Scan for the cell matching the given text and deliver its (X, Y) coordinate at center. 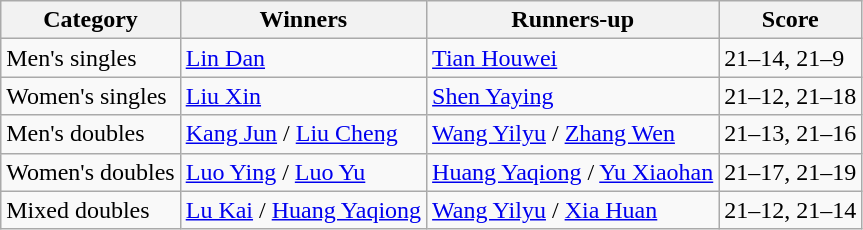
21–13, 21–16 (790, 134)
21–14, 21–9 (790, 58)
21–12, 21–18 (790, 96)
Mixed doubles (90, 210)
Men's singles (90, 58)
Kang Jun / Liu Cheng (303, 134)
Shen Yaying (573, 96)
Men's doubles (90, 134)
Wang Yilyu / Xia Huan (573, 210)
Wang Yilyu / Zhang Wen (573, 134)
Women's doubles (90, 172)
21–12, 21–14 (790, 210)
Runners-up (573, 20)
Liu Xin (303, 96)
Score (790, 20)
Category (90, 20)
Huang Yaqiong / Yu Xiaohan (573, 172)
Women's singles (90, 96)
Lin Dan (303, 58)
Lu Kai / Huang Yaqiong (303, 210)
Luo Ying / Luo Yu (303, 172)
21–17, 21–19 (790, 172)
Tian Houwei (573, 58)
Winners (303, 20)
